Locate the cell with the specified text and output its (x, y) center coordinate. 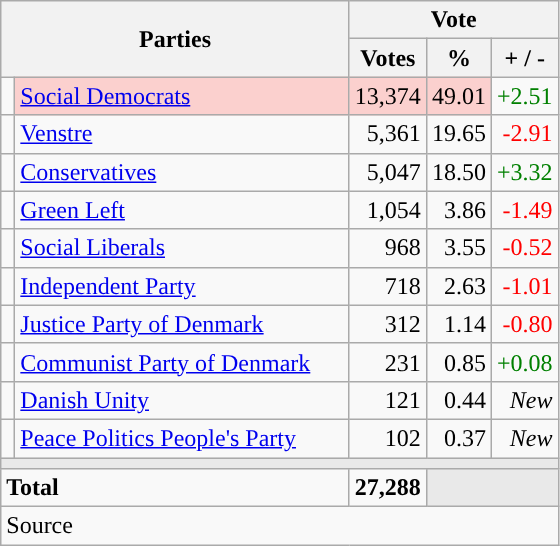
Social Democrats (182, 96)
19.65 (458, 134)
Votes (388, 58)
-0.80 (524, 324)
18.50 (458, 172)
Conservatives (182, 172)
Total (176, 488)
0.44 (458, 400)
Peace Politics People's Party (182, 438)
13,374 (388, 96)
3.86 (458, 210)
121 (388, 400)
Social Liberals (182, 248)
968 (388, 248)
5,047 (388, 172)
-2.91 (524, 134)
1,054 (388, 210)
2.63 (458, 286)
+3.32 (524, 172)
0.37 (458, 438)
-1.01 (524, 286)
Green Left (182, 210)
+2.51 (524, 96)
Parties (176, 39)
5,361 (388, 134)
0.85 (458, 362)
Danish Unity (182, 400)
-1.49 (524, 210)
-0.52 (524, 248)
1.14 (458, 324)
27,288 (388, 488)
49.01 (458, 96)
102 (388, 438)
Communist Party of Denmark (182, 362)
718 (388, 286)
312 (388, 324)
+ / - (524, 58)
231 (388, 362)
Independent Party (182, 286)
3.55 (458, 248)
Venstre (182, 134)
Justice Party of Denmark (182, 324)
Source (280, 526)
% (458, 58)
Vote (454, 20)
+0.08 (524, 362)
